For the text-containing cell, return its midpoint in [x, y] coordinate format. 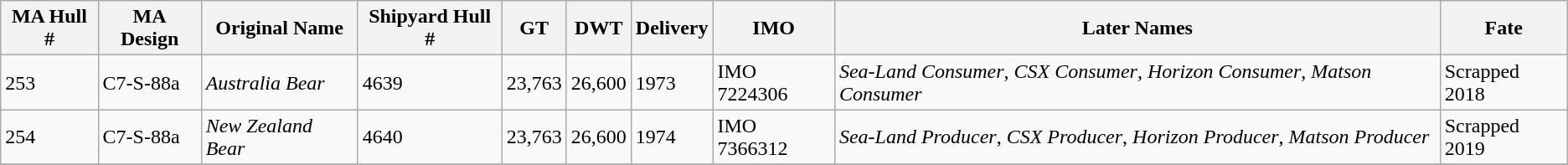
Original Name [280, 28]
Scrapped 2019 [1504, 137]
GT [534, 28]
MA Hull # [49, 28]
1973 [672, 82]
Fate [1504, 28]
4639 [430, 82]
Australia Bear [280, 82]
MA Design [149, 28]
Sea-Land Consumer, CSX Consumer, Horizon Consumer, Matson Consumer [1137, 82]
IMO 7366312 [774, 137]
Shipyard Hull # [430, 28]
1974 [672, 137]
Scrapped 2018 [1504, 82]
IMO 7224306 [774, 82]
Later Names [1137, 28]
4640 [430, 137]
Sea-Land Producer, CSX Producer, Horizon Producer, Matson Producer [1137, 137]
DWT [598, 28]
New Zealand Bear [280, 137]
254 [49, 137]
253 [49, 82]
IMO [774, 28]
Delivery [672, 28]
